Output the [x, y] coordinate of the center of the cell containing the given text.  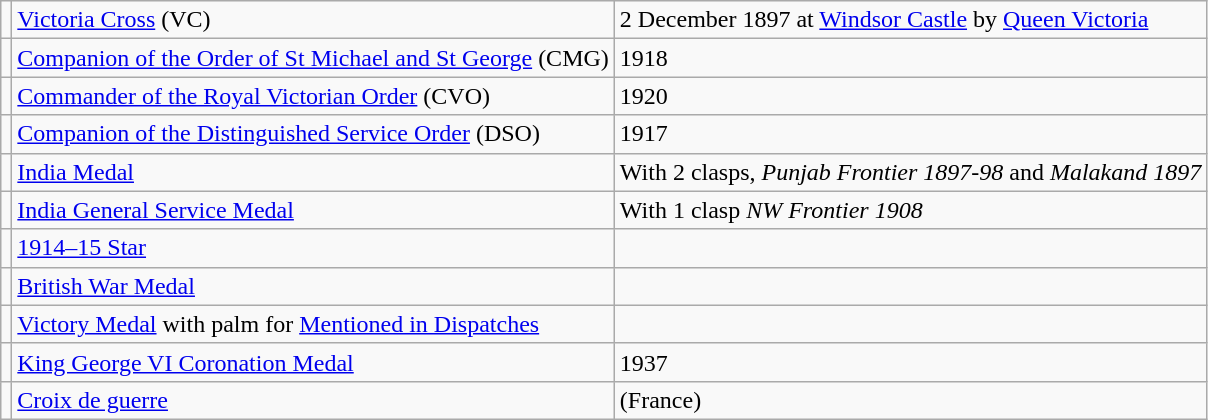
Companion of the Order of St Michael and St George (CMG) [314, 58]
British War Medal [314, 286]
Croix de guerre [314, 400]
King George VI Coronation Medal [314, 362]
1914–15 Star [314, 248]
With 1 clasp NW Frontier 1908 [910, 210]
Commander of the Royal Victorian Order (CVO) [314, 96]
Victory Medal with palm for Mentioned in Dispatches [314, 324]
India Medal [314, 172]
1920 [910, 96]
With 2 clasps, Punjab Frontier 1897-98 and Malakand 1897 [910, 172]
1937 [910, 362]
1917 [910, 134]
(France) [910, 400]
Victoria Cross (VC) [314, 20]
Companion of the Distinguished Service Order (DSO) [314, 134]
1918 [910, 58]
2 December 1897 at Windsor Castle by Queen Victoria [910, 20]
India General Service Medal [314, 210]
